Provide the [x, y] coordinate of the cell's center where the given text is located.  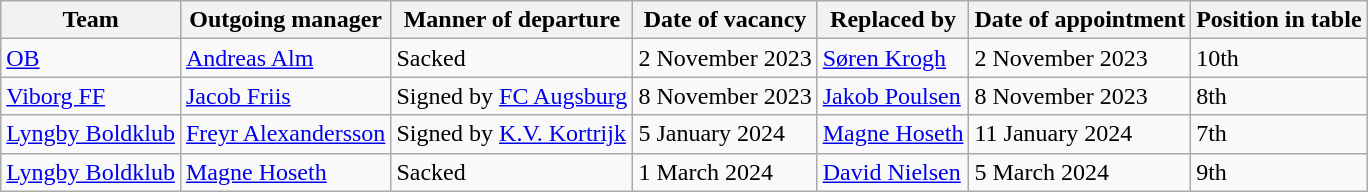
1 March 2024 [725, 172]
David Nielsen [893, 172]
5 March 2024 [1080, 172]
Freyr Alexandersson [285, 134]
Replaced by [893, 20]
8th [1279, 96]
10th [1279, 58]
7th [1279, 134]
Viborg FF [91, 96]
Jacob Friis [285, 96]
Andreas Alm [285, 58]
Manner of departure [512, 20]
Position in table [1279, 20]
Date of appointment [1080, 20]
Jakob Poulsen [893, 96]
9th [1279, 172]
11 January 2024 [1080, 134]
Søren Krogh [893, 58]
Outgoing manager [285, 20]
Date of vacancy [725, 20]
Signed by FC Augsburg [512, 96]
OB [91, 58]
Team [91, 20]
5 January 2024 [725, 134]
Signed by K.V. Kortrijk [512, 134]
